Output the (x, y) coordinate of the center of the cell containing the given text.  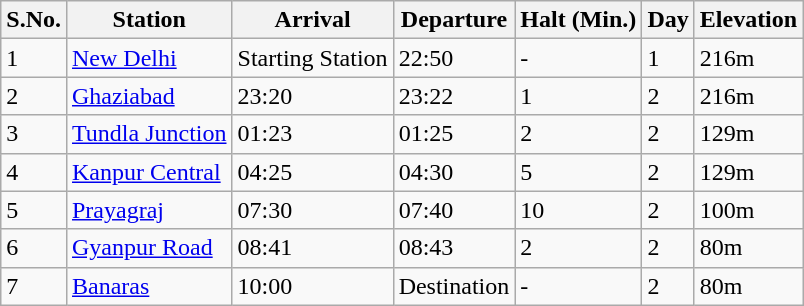
New Delhi (149, 58)
4 (34, 172)
Arrival (312, 20)
01:23 (312, 134)
23:22 (454, 96)
100m (748, 210)
7 (34, 286)
10 (578, 210)
Gyanpur Road (149, 248)
08:41 (312, 248)
08:43 (454, 248)
Tundla Junction (149, 134)
Destination (454, 286)
Starting Station (312, 58)
Kanpur Central (149, 172)
Departure (454, 20)
07:40 (454, 210)
22:50 (454, 58)
Station (149, 20)
04:25 (312, 172)
Prayagraj (149, 210)
Day (668, 20)
23:20 (312, 96)
04:30 (454, 172)
Elevation (748, 20)
01:25 (454, 134)
Ghaziabad (149, 96)
07:30 (312, 210)
Halt (Min.) (578, 20)
S.No. (34, 20)
10:00 (312, 286)
Banaras (149, 286)
3 (34, 134)
6 (34, 248)
